Extract the [X, Y] coordinate from the center of the cell holding the provided text.  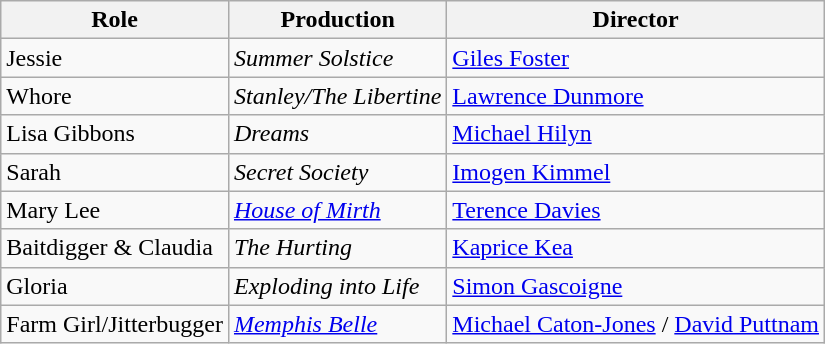
Imogen Kimmel [636, 172]
Gloria [115, 286]
Exploding into Life [337, 286]
The Hurting [337, 248]
Giles Foster [636, 58]
Michael Caton-Jones / David Puttnam [636, 324]
Whore [115, 96]
Lawrence Dunmore [636, 96]
Terence Davies [636, 210]
Summer Solstice [337, 58]
Role [115, 20]
Mary Lee [115, 210]
Director [636, 20]
Secret Society [337, 172]
Stanley/The Libertine [337, 96]
Jessie [115, 58]
Farm Girl/Jitterbugger [115, 324]
Sarah [115, 172]
Kaprice Kea [636, 248]
Production [337, 20]
Lisa Gibbons [115, 134]
Dreams [337, 134]
Baitdigger & Claudia [115, 248]
House of Mirth [337, 210]
Simon Gascoigne [636, 286]
Michael Hilyn [636, 134]
Memphis Belle [337, 324]
